Output the [x, y] coordinate of the center of the cell containing the given text.  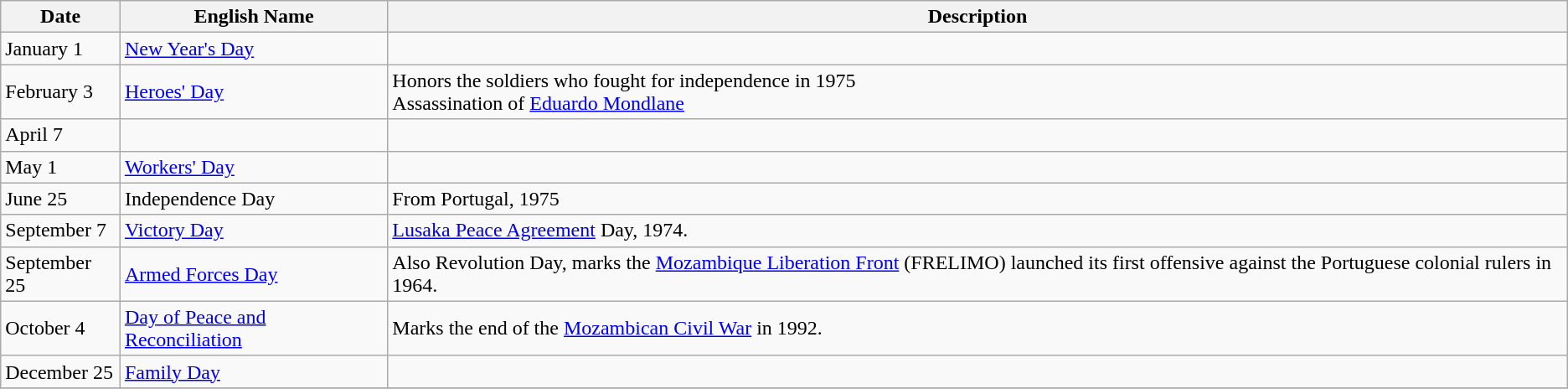
Workers' Day [253, 167]
April 7 [60, 135]
Family Day [253, 371]
September 7 [60, 231]
February 3 [60, 92]
Date [60, 17]
Lusaka Peace Agreement Day, 1974. [977, 231]
Victory Day [253, 231]
January 1 [60, 49]
Description [977, 17]
Armed Forces Day [253, 273]
May 1 [60, 167]
English Name [253, 17]
Heroes' Day [253, 92]
December 25 [60, 371]
From Portugal, 1975 [977, 199]
June 25 [60, 199]
Day of Peace and Reconciliation [253, 329]
Also Revolution Day, marks the Mozambique Liberation Front (FRELIMO) launched its first offensive against the Portuguese colonial rulers in 1964. [977, 273]
October 4 [60, 329]
Honors the soldiers who fought for independence in 1975Assassination of Eduardo Mondlane [977, 92]
Independence Day [253, 199]
September 25 [60, 273]
New Year's Day [253, 49]
Marks the end of the Mozambican Civil War in 1992. [977, 329]
